Return the [X, Y] coordinate for the center point of the cell that contains the specified text.  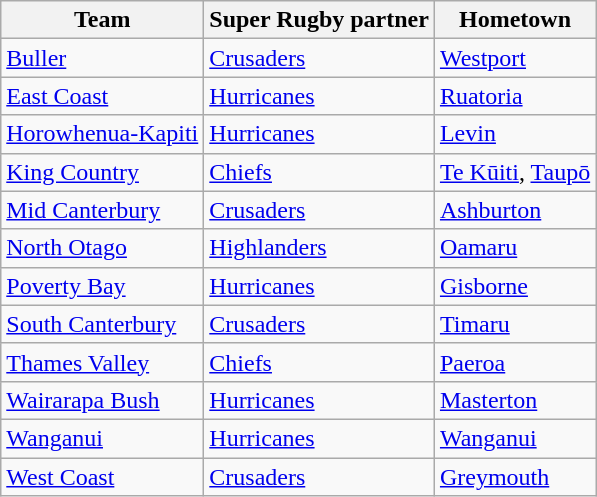
Super Rugby partner [320, 20]
Ashburton [514, 210]
Gisborne [514, 286]
North Otago [102, 248]
South Canterbury [102, 324]
Westport [514, 58]
Timaru [514, 324]
Te Kūiti, Taupō [514, 172]
Poverty Bay [102, 286]
Team [102, 20]
West Coast [102, 477]
Thames Valley [102, 362]
Paeroa [514, 362]
Ruatoria [514, 96]
East Coast [102, 96]
Greymouth [514, 477]
Levin [514, 134]
Buller [102, 58]
Oamaru [514, 248]
Masterton [514, 400]
Highlanders [320, 248]
Mid Canterbury [102, 210]
Horowhenua-Kapiti [102, 134]
King Country [102, 172]
Hometown [514, 20]
Wairarapa Bush [102, 400]
